Find where the given text appears and provide that cell's center as [X, Y] coordinate. 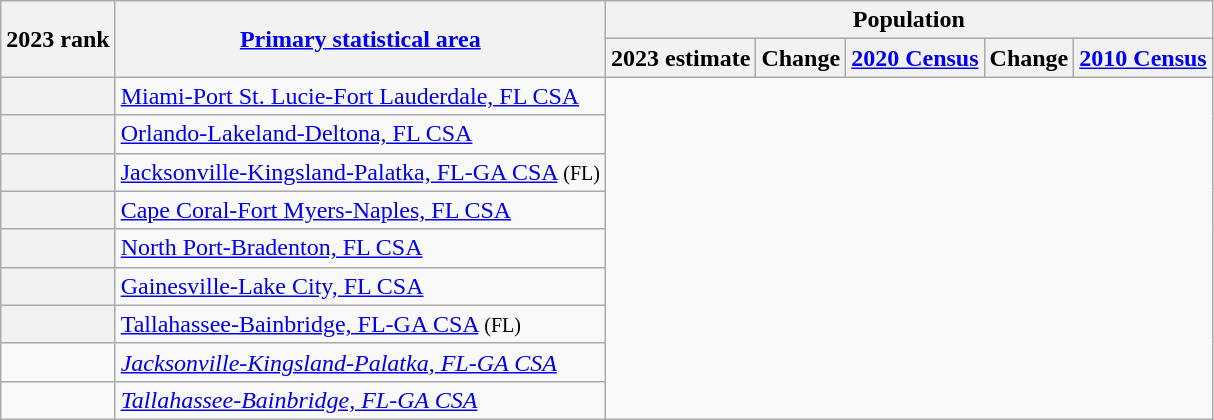
Jacksonville-Kingsland-Palatka, FL-GA CSA [360, 362]
Tallahassee-Bainbridge, FL-GA CSA [360, 400]
Jacksonville-Kingsland-Palatka, FL-GA CSA (FL) [360, 172]
Miami-Port St. Lucie-Fort Lauderdale, FL CSA [360, 96]
North Port-Bradenton, FL CSA [360, 248]
2023 rank [58, 39]
2023 estimate [681, 58]
Primary statistical area [360, 39]
Cape Coral-Fort Myers-Naples, FL CSA [360, 210]
2010 Census [1143, 58]
Tallahassee-Bainbridge, FL-GA CSA (FL) [360, 324]
Population [910, 20]
Gainesville-Lake City, FL CSA [360, 286]
Orlando-Lakeland-Deltona, FL CSA [360, 134]
2020 Census [915, 58]
